Locate the cell with the specified text and output its (x, y) center coordinate. 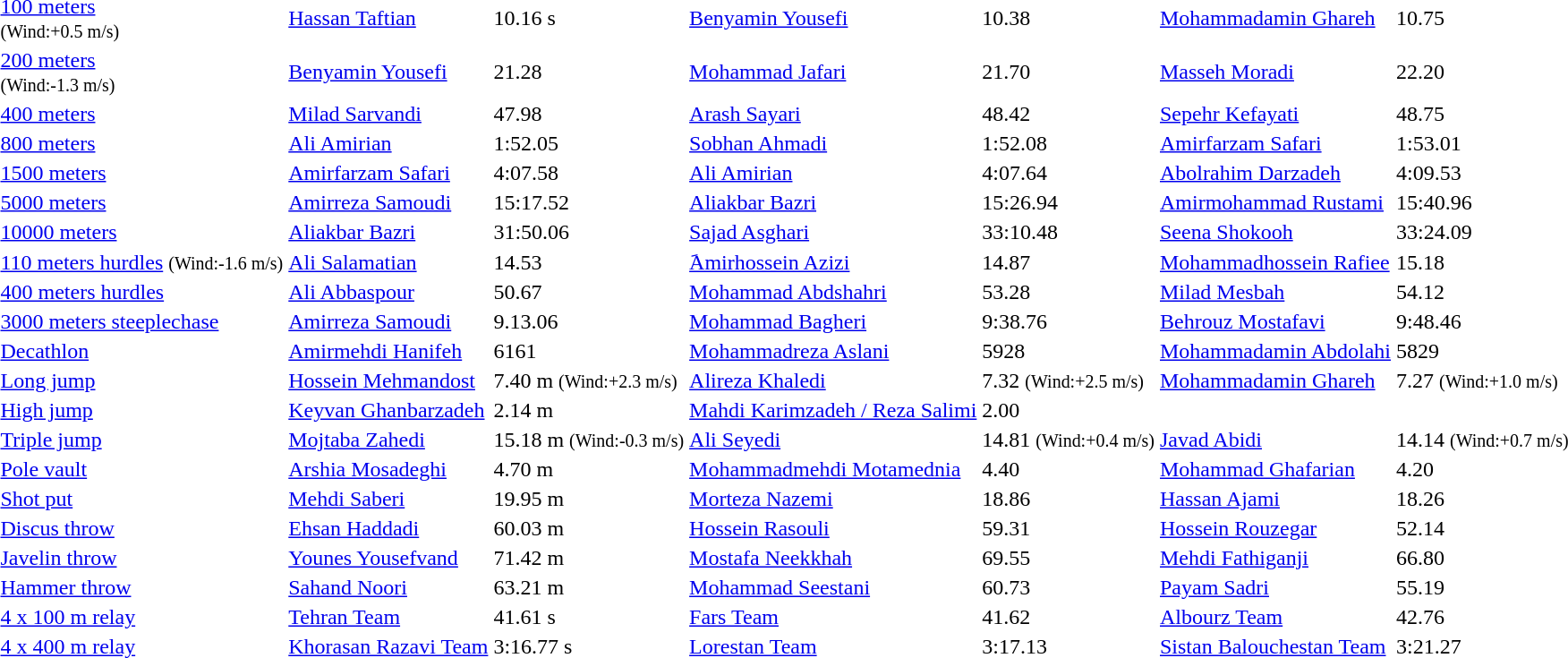
9.13.06 (589, 321)
21.70 (1069, 72)
Sahand Noori (388, 588)
60.73 (1069, 588)
15:26.94 (1069, 202)
31:50.06 (589, 232)
Ali Seyedi (833, 440)
Mohammad Jafari (833, 72)
Benyamin Yousefi (388, 72)
14.81 (Wind:+0.4 m/s) (1069, 440)
Sepehr Kefayati (1276, 114)
63.21 m (589, 588)
9:38.76 (1069, 321)
Mehdi Saberi (388, 499)
41.61 s (589, 617)
1:52.08 (1069, 143)
14.53 (589, 262)
69.55 (1069, 558)
Milad Sarvandi (388, 114)
Mojtaba Zahedi (388, 440)
Mohammadamin Ghareh (1276, 380)
7.40 m (Wind:+2.3 m/s) (589, 380)
60.03 m (589, 529)
18.86 (1069, 499)
Morteza Nazemi (833, 499)
Mohammadreza Aslani (833, 352)
Masseh Moradi (1276, 72)
2.14 m (589, 411)
Behrouz Mostafavi (1276, 321)
Amirmohammad Rustami (1276, 202)
15:17.52 (589, 202)
Mohammad Abdshahri (833, 293)
Mehdi Fathiganji (1276, 558)
Hossein Rasouli (833, 529)
Sajad Asghari (833, 232)
5928 (1069, 352)
7.32 (Wind:+2.5 m/s) (1069, 380)
Hossein Mehmandost (388, 380)
Mahdi Karimzadeh / Reza Salimi (833, 411)
41.62 (1069, 617)
Hassan Ajami (1276, 499)
Mohammadhossein Rafiee (1276, 262)
Arshia Mosadeghi (388, 470)
Abolrahim Darzadeh (1276, 173)
Mohammad Seestani (833, 588)
Mohammadamin Abdolahi (1276, 352)
Payam Sadri (1276, 588)
Mostafa Neekkhah (833, 558)
Younes Yousefvand (388, 558)
48.42 (1069, 114)
Arash Sayari (833, 114)
Ehsan Haddadi (388, 529)
Keyvan Ghanbarzadeh (388, 411)
71.42 m (589, 558)
50.67 (589, 293)
1:52.05 (589, 143)
33:10.48 (1069, 232)
47.98 (589, 114)
Ali Salamatian (388, 262)
Mohammad Bagheri (833, 321)
19.95 m (589, 499)
Hossein Rouzegar (1276, 529)
Mohammad Ghafarian (1276, 470)
Sobhan Ahmadi (833, 143)
Alireza Khaledi (833, 380)
2.00 (1069, 411)
59.31 (1069, 529)
4:07.64 (1069, 173)
21.28 (589, 72)
15.18 m (Wind:-0.3 m/s) (589, 440)
Seena Shokooh (1276, 232)
6161 (589, 352)
53.28 (1069, 293)
Mohammadmehdi Motamednia (833, 470)
Tehran Team (388, 617)
4.70 m (589, 470)
َAmirhossein Azizi (833, 262)
Amirmehdi Hanifeh (388, 352)
Milad Mesbah (1276, 293)
Javad Abidi (1276, 440)
Albourz Team (1276, 617)
4:07.58 (589, 173)
Ali Abbaspour (388, 293)
4.40 (1069, 470)
14.87 (1069, 262)
Fars Team (833, 617)
